Return the [x, y] coordinate for the center point of the cell that contains the specified text.  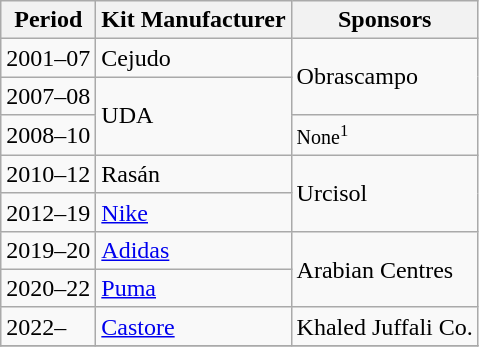
2020–22 [48, 288]
2008–10 [48, 135]
Khaled Juffali Co. [384, 326]
None1 [384, 135]
2010–12 [48, 174]
2022– [48, 326]
Obrascampo [384, 77]
2007–08 [48, 96]
2001–07 [48, 58]
Castore [194, 326]
Rasán [194, 174]
Arabian Centres [384, 269]
Kit Manufacturer [194, 20]
Period [48, 20]
Urcisol [384, 193]
UDA [194, 116]
Puma [194, 288]
2012–19 [48, 212]
Adidas [194, 250]
Sponsors [384, 20]
Cejudo [194, 58]
Nike [194, 212]
2019–20 [48, 250]
